Pinpoint the cell where the given text exists, returning its (x, y) midpoint coordinate. 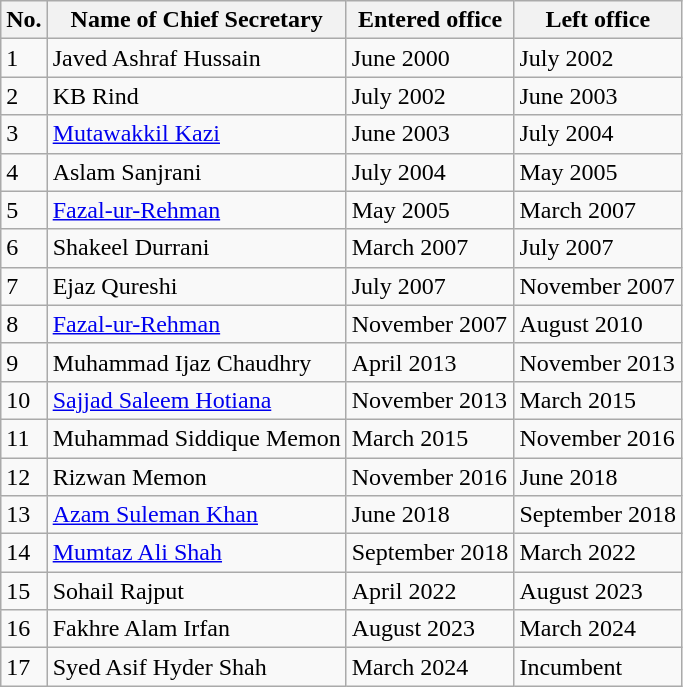
14 (24, 553)
Sohail Rajput (196, 591)
1 (24, 58)
4 (24, 172)
Shakeel Durrani (196, 248)
5 (24, 210)
12 (24, 477)
Javed Ashraf Hussain (196, 58)
Ejaz Qureshi (196, 286)
15 (24, 591)
Entered office (430, 20)
Muhammad Ijaz Chaudhry (196, 362)
13 (24, 515)
16 (24, 629)
11 (24, 438)
17 (24, 667)
6 (24, 248)
Fakhre Alam Irfan (196, 629)
Mutawakkil Kazi (196, 134)
Rizwan Memon (196, 477)
Left office (598, 20)
April 2022 (430, 591)
8 (24, 324)
Muhammad Siddique Memon (196, 438)
Azam Suleman Khan (196, 515)
10 (24, 400)
2 (24, 96)
August 2010 (598, 324)
7 (24, 286)
KB Rind (196, 96)
Syed Asif Hyder Shah (196, 667)
3 (24, 134)
Aslam Sanjrani (196, 172)
No. (24, 20)
Mumtaz Ali Shah (196, 553)
Sajjad Saleem Hotiana (196, 400)
March 2022 (598, 553)
Name of Chief Secretary (196, 20)
Incumbent (598, 667)
June 2000 (430, 58)
April 2013 (430, 362)
9 (24, 362)
